Output the [X, Y] coordinate of the center of the cell containing the given text.  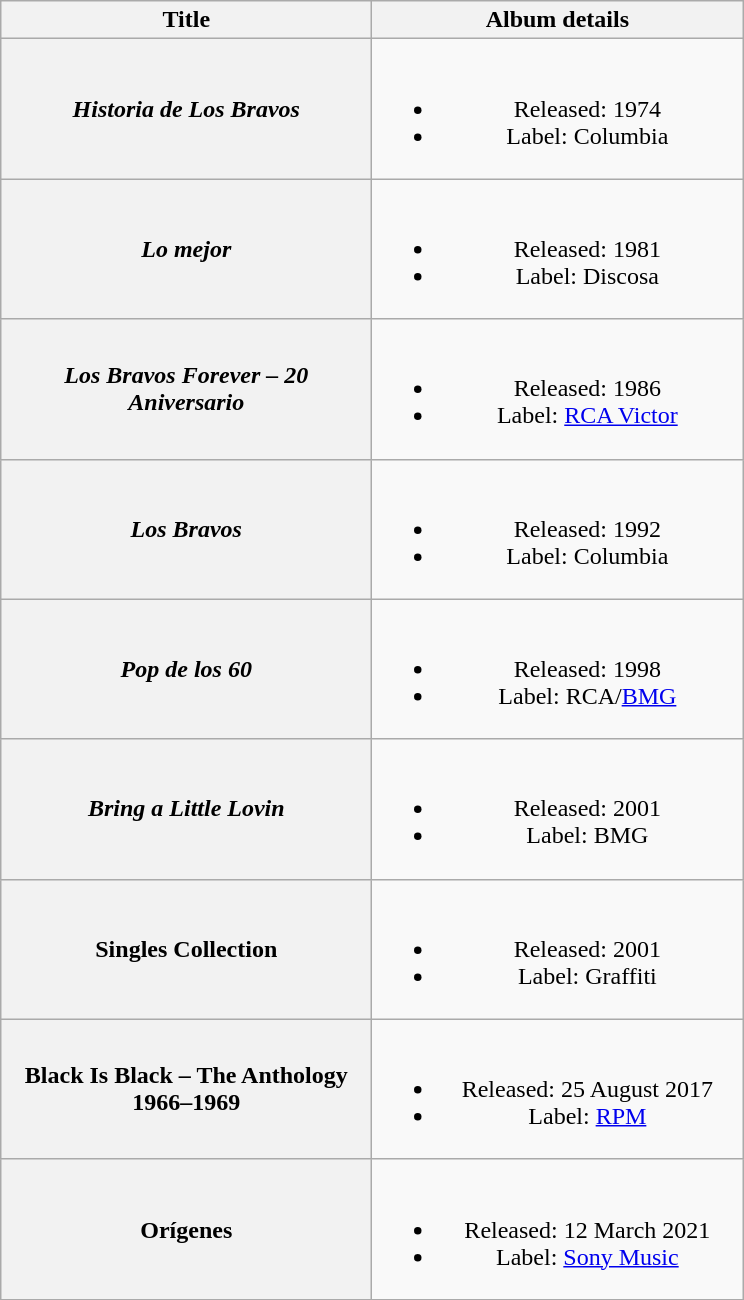
Black Is Black – The Anthology 1966–1969 [186, 1089]
Bring a Little Lovin [186, 809]
Released: 1974Label: Columbia [558, 109]
Los Bravos Forever – 20 Aniversario [186, 389]
Los Bravos [186, 529]
Orígenes [186, 1229]
Historia de Los Bravos [186, 109]
Lo mejor [186, 249]
Released: 1998Label: RCA/BMG [558, 669]
Pop de los 60 [186, 669]
Title [186, 20]
Released: 12 March 2021Label: Sony Music [558, 1229]
Released: 2001Label: BMG [558, 809]
Released: 1992Label: Columbia [558, 529]
Singles Collection [186, 949]
Album details [558, 20]
Released: 1981Label: Discosa [558, 249]
Released: 1986Label: RCA Victor [558, 389]
Released: 2001Label: Graffiti [558, 949]
Released: 25 August 2017Label: RPM [558, 1089]
